Extract the [x, y] coordinate from the center of the cell holding the provided text.  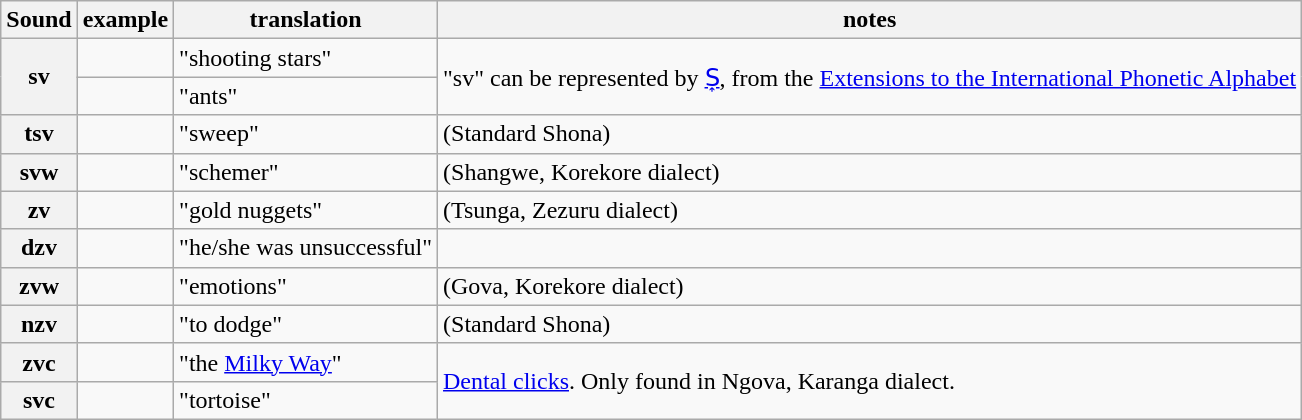
(Gova, Korekore dialect) [870, 286]
"sv" can be represented by S͎, from the Extensions to the International Phonetic Alphabet [870, 77]
svc [39, 400]
zvw [39, 286]
"shooting stars" [306, 58]
translation [306, 20]
nzv [39, 324]
"schemer" [306, 172]
(Tsunga, Zezuru dialect) [870, 210]
Dental clicks. Only found in Ngova, Karanga dialect. [870, 381]
dzv [39, 248]
"gold nuggets" [306, 210]
tsv [39, 134]
"to dodge" [306, 324]
svw [39, 172]
zvc [39, 362]
"the Milky Way" [306, 362]
zv [39, 210]
"emotions" [306, 286]
(Shangwe, Korekore dialect) [870, 172]
"sweep" [306, 134]
"ants" [306, 96]
notes [870, 20]
"tortoise" [306, 400]
"he/she was unsuccessful" [306, 248]
Sound [39, 20]
example [125, 20]
sv [39, 77]
